Return the (x, y) coordinate for the center point of the cell that contains the specified text.  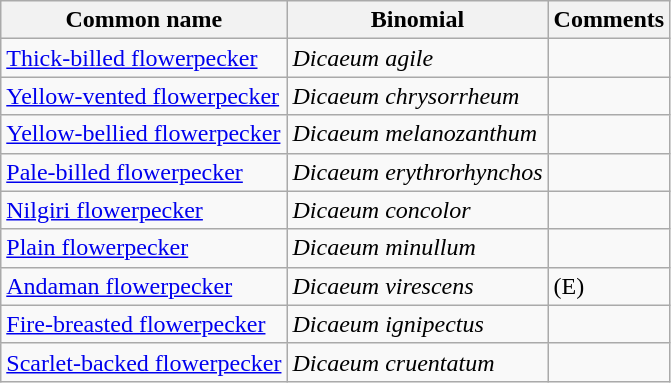
Yellow-bellied flowerpecker (144, 134)
(E) (609, 286)
Pale-billed flowerpecker (144, 172)
Binomial (418, 20)
Dicaeum cruentatum (418, 362)
Nilgiri flowerpecker (144, 210)
Yellow-vented flowerpecker (144, 96)
Dicaeum minullum (418, 248)
Dicaeum melanozanthum (418, 134)
Dicaeum concolor (418, 210)
Andaman flowerpecker (144, 286)
Fire-breasted flowerpecker (144, 324)
Thick-billed flowerpecker (144, 58)
Dicaeum ignipectus (418, 324)
Dicaeum chrysorrheum (418, 96)
Dicaeum virescens (418, 286)
Common name (144, 20)
Scarlet-backed flowerpecker (144, 362)
Comments (609, 20)
Plain flowerpecker (144, 248)
Dicaeum erythrorhynchos (418, 172)
Dicaeum agile (418, 58)
